Determine the [X, Y] coordinate at the center of the cell enclosing the given text.  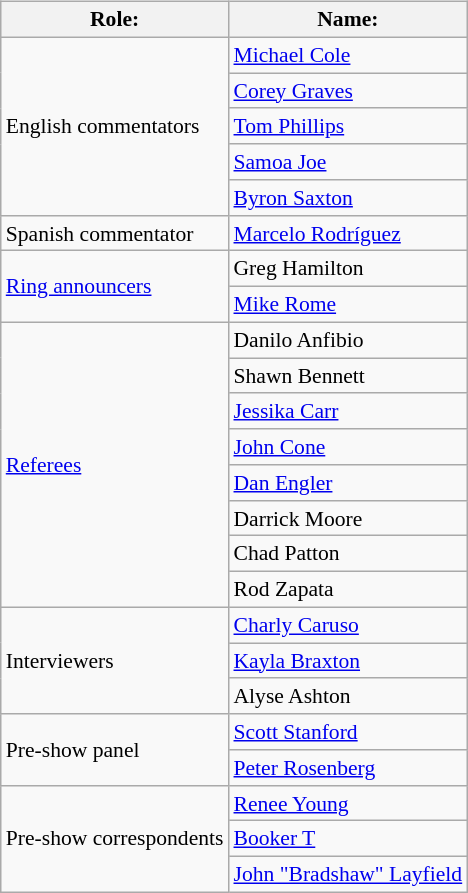
English commentators [115, 126]
Shawn Bennett [348, 376]
Pre-show panel [115, 750]
Role: [115, 20]
Alyse Ashton [348, 696]
Tom Phillips [348, 126]
Interviewers [115, 660]
Mike Rome [348, 305]
John "Bradshaw" Layfield [348, 875]
Renee Young [348, 803]
Charly Caruso [348, 625]
Pre-show correspondents [115, 838]
Name: [348, 20]
Samoa Joe [348, 162]
Darrick Moore [348, 518]
Ring announcers [115, 286]
Corey Graves [348, 91]
Peter Rosenberg [348, 768]
Booker T [348, 839]
Jessika Carr [348, 411]
Referees [115, 464]
Scott Stanford [348, 732]
Danilo Anfibio [348, 340]
Marcelo Rodríguez [348, 233]
Rod Zapata [348, 590]
Michael Cole [348, 55]
Byron Saxton [348, 198]
John Cone [348, 447]
Greg Hamilton [348, 269]
Kayla Braxton [348, 661]
Spanish commentator [115, 233]
Dan Engler [348, 483]
Chad Patton [348, 554]
